Find where the given text appears and provide that cell's center as [x, y] coordinate. 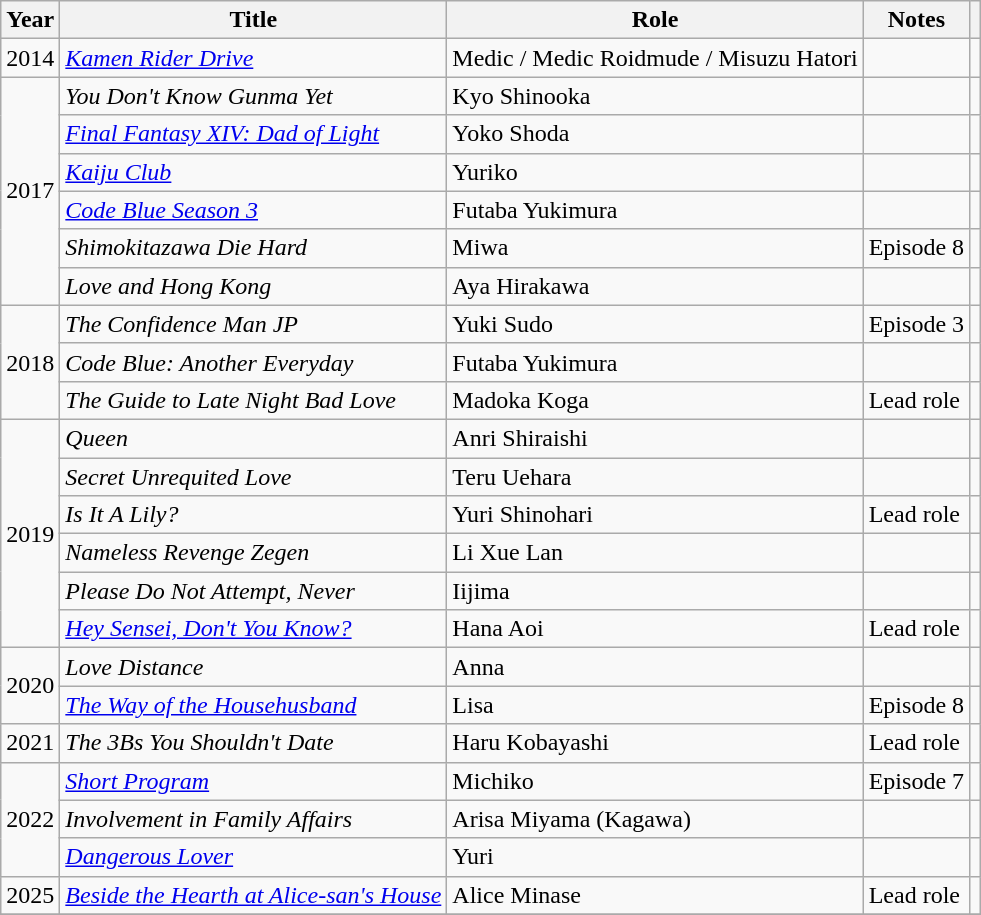
The Confidence Man JP [254, 324]
Love and Hong Kong [254, 286]
Hana Aoi [655, 629]
Kaiju Club [254, 172]
Arisa Miyama (Kagawa) [655, 819]
Beside the Hearth at Alice-san's House [254, 895]
Yuriko [655, 172]
You Don't Know Gunma Yet [254, 96]
Queen [254, 438]
Is It A Lily? [254, 515]
2014 [30, 58]
2022 [30, 819]
Miwa [655, 248]
Li Xue Lan [655, 553]
Aya Hirakawa [655, 286]
Shimokitazawa Die Hard [254, 248]
Michiko [655, 781]
2019 [30, 533]
2025 [30, 895]
Yuki Sudo [655, 324]
Madoka Koga [655, 400]
Haru Kobayashi [655, 743]
Role [655, 20]
Dangerous Lover [254, 857]
Medic / Medic Roidmude / Misuzu Hatori [655, 58]
Teru Uehara [655, 477]
Kyo Shinooka [655, 96]
Yuri Shinohari [655, 515]
Final Fantasy XIV: Dad of Light [254, 134]
Anri Shiraishi [655, 438]
Anna [655, 667]
Episode 3 [916, 324]
Notes [916, 20]
Lisa [655, 705]
2020 [30, 686]
Short Program [254, 781]
Alice Minase [655, 895]
The 3Bs You Shouldn't Date [254, 743]
2021 [30, 743]
Yuri [655, 857]
Title [254, 20]
Please Do Not Attempt, Never [254, 591]
The Way of the Househusband [254, 705]
Secret Unrequited Love [254, 477]
2018 [30, 362]
Kamen Rider Drive [254, 58]
2017 [30, 191]
Year [30, 20]
Code Blue: Another Everyday [254, 362]
Involvement in Family Affairs [254, 819]
Hey Sensei, Don't You Know? [254, 629]
Iijima [655, 591]
Yoko Shoda [655, 134]
Episode 7 [916, 781]
The Guide to Late Night Bad Love [254, 400]
Code Blue Season 3 [254, 210]
Love Distance [254, 667]
Nameless Revenge Zegen [254, 553]
